Search for the cell housing the specified text and yield its (x, y) center coordinate. 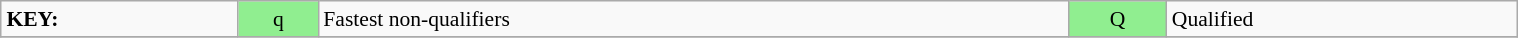
Qualified (1342, 19)
KEY: (120, 19)
q (278, 19)
Q (1118, 19)
Fastest non-qualifiers (693, 19)
